Pinpoint the cell where the given text exists, returning its (X, Y) midpoint coordinate. 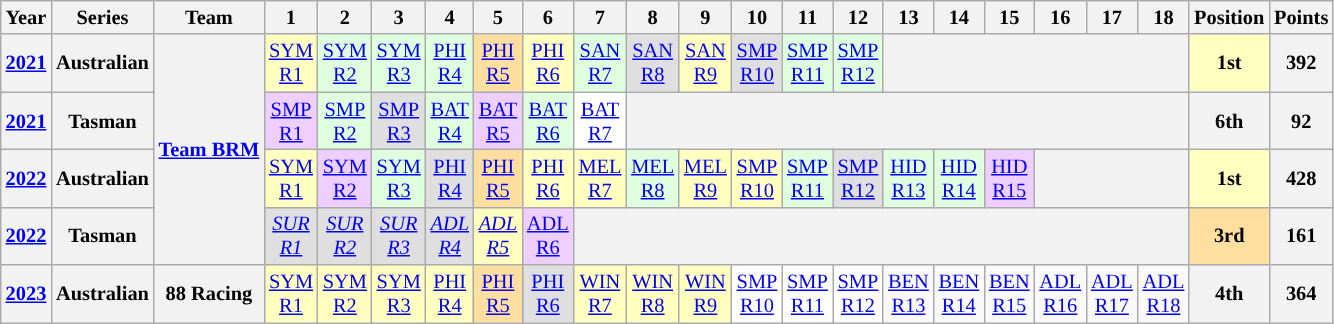
17 (1112, 17)
8 (652, 17)
BENR15 (1009, 294)
WINR8 (652, 294)
15 (1009, 17)
MELR8 (652, 178)
ADLR4 (450, 236)
MELR9 (706, 178)
392 (1301, 63)
BENR13 (908, 294)
14 (959, 17)
BATR5 (498, 121)
1 (291, 17)
WINR7 (600, 294)
BATR4 (450, 121)
ADLR17 (1112, 294)
SURR1 (291, 236)
11 (807, 17)
364 (1301, 294)
10 (757, 17)
16 (1060, 17)
BATR6 (548, 121)
HIDR14 (959, 178)
ADLR18 (1164, 294)
12 (858, 17)
SMPR2 (345, 121)
MELR7 (600, 178)
SANR8 (652, 63)
Team BRM (209, 150)
3rd (1229, 236)
88 Racing (209, 294)
SMPR3 (399, 121)
Position (1229, 17)
HIDR13 (908, 178)
13 (908, 17)
BENR14 (959, 294)
4 (450, 17)
161 (1301, 236)
6 (548, 17)
Team (209, 17)
Year (26, 17)
BATR7 (600, 121)
6th (1229, 121)
Points (1301, 17)
ADLR6 (548, 236)
2023 (26, 294)
HIDR15 (1009, 178)
SANR9 (706, 63)
WINR9 (706, 294)
18 (1164, 17)
9 (706, 17)
Series (102, 17)
7 (600, 17)
SMPR1 (291, 121)
5 (498, 17)
ADLR16 (1060, 294)
4th (1229, 294)
SURR3 (399, 236)
SURR2 (345, 236)
428 (1301, 178)
2 (345, 17)
SANR7 (600, 63)
92 (1301, 121)
ADLR5 (498, 236)
3 (399, 17)
